Identify which cell holds the provided text, then report its [X, Y] central coordinate. 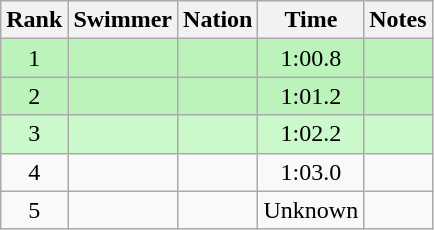
1:01.2 [311, 96]
Notes [398, 20]
5 [34, 210]
1:03.0 [311, 172]
2 [34, 96]
Nation [218, 20]
4 [34, 172]
1:02.2 [311, 134]
Rank [34, 20]
Swimmer [123, 20]
Time [311, 20]
3 [34, 134]
1:00.8 [311, 58]
Unknown [311, 210]
1 [34, 58]
